Scan for the cell matching the given text and deliver its [x, y] coordinate at center. 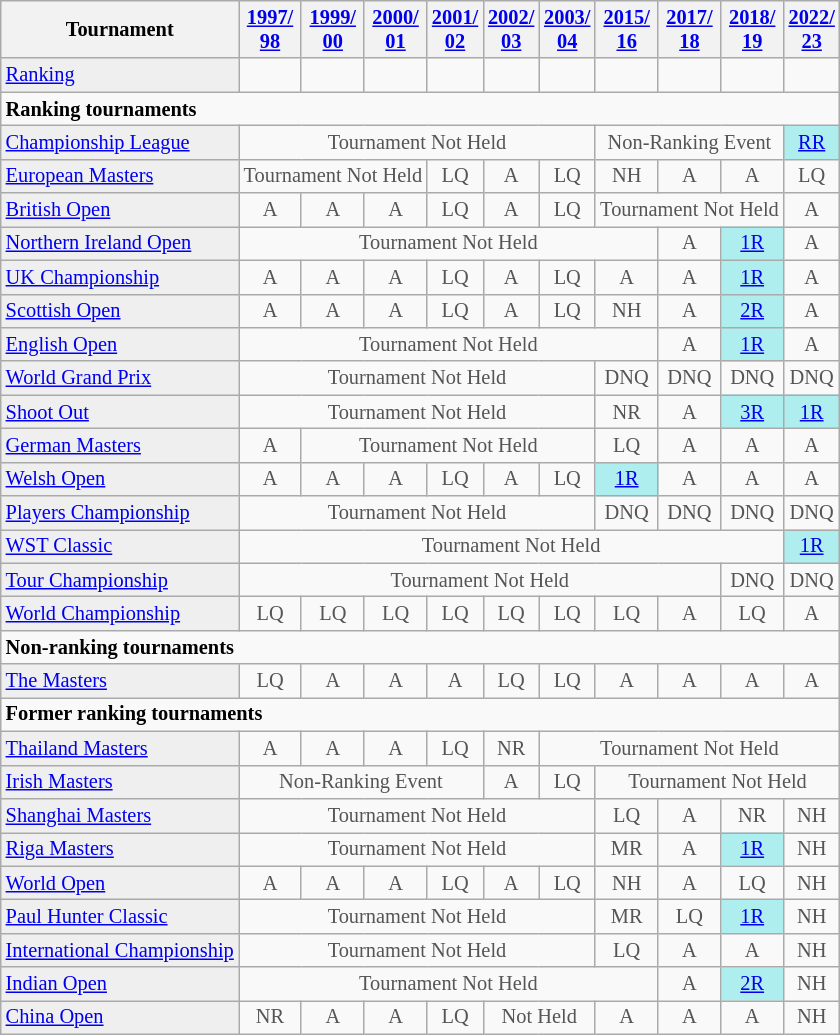
Not Held [539, 1017]
British Open [120, 210]
Ranking [120, 75]
Players Championship [120, 513]
European Masters [120, 176]
China Open [120, 1017]
2003/04 [567, 29]
International Championship [120, 950]
World Open [120, 883]
Ranking tournaments [420, 109]
2018/19 [752, 29]
UK Championship [120, 277]
Championship League [120, 142]
Welsh Open [120, 479]
2022/23 [812, 29]
Tournament [120, 29]
Paul Hunter Classic [120, 916]
RR [812, 142]
English Open [120, 344]
3R [752, 412]
Scottish Open [120, 311]
Irish Masters [120, 782]
Riga Masters [120, 849]
Shanghai Masters [120, 815]
Former ranking tournaments [420, 714]
2000/01 [396, 29]
2015/16 [626, 29]
WST Classic [120, 546]
2001/02 [455, 29]
World Grand Prix [120, 378]
Non-ranking tournaments [420, 647]
2017/18 [690, 29]
1997/98 [270, 29]
World Championship [120, 613]
Northern Ireland Open [120, 243]
Tour Championship [120, 580]
1999/00 [332, 29]
German Masters [120, 445]
Indian Open [120, 984]
Shoot Out [120, 412]
2002/03 [511, 29]
The Masters [120, 681]
Thailand Masters [120, 748]
